Capture the cell that displays the provided text and extract its [x, y] central coordinate. 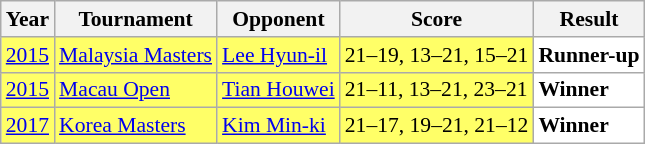
Opponent [278, 19]
Korea Masters [136, 126]
2017 [28, 126]
21–17, 19–21, 21–12 [437, 126]
Result [588, 19]
Runner-up [588, 55]
Lee Hyun-il [278, 55]
Tian Houwei [278, 90]
Malaysia Masters [136, 55]
Score [437, 19]
21–11, 13–21, 23–21 [437, 90]
Kim Min-ki [278, 126]
Year [28, 19]
Tournament [136, 19]
21–19, 13–21, 15–21 [437, 55]
Macau Open [136, 90]
